Extract the [x, y] coordinate from the center of the cell holding the provided text.  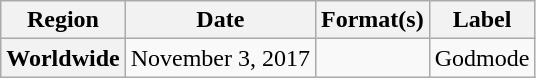
Region [63, 20]
Worldwide [63, 58]
Label [482, 20]
November 3, 2017 [220, 58]
Date [220, 20]
Godmode [482, 58]
Format(s) [373, 20]
